Capture the cell that displays the provided text and extract its [x, y] central coordinate. 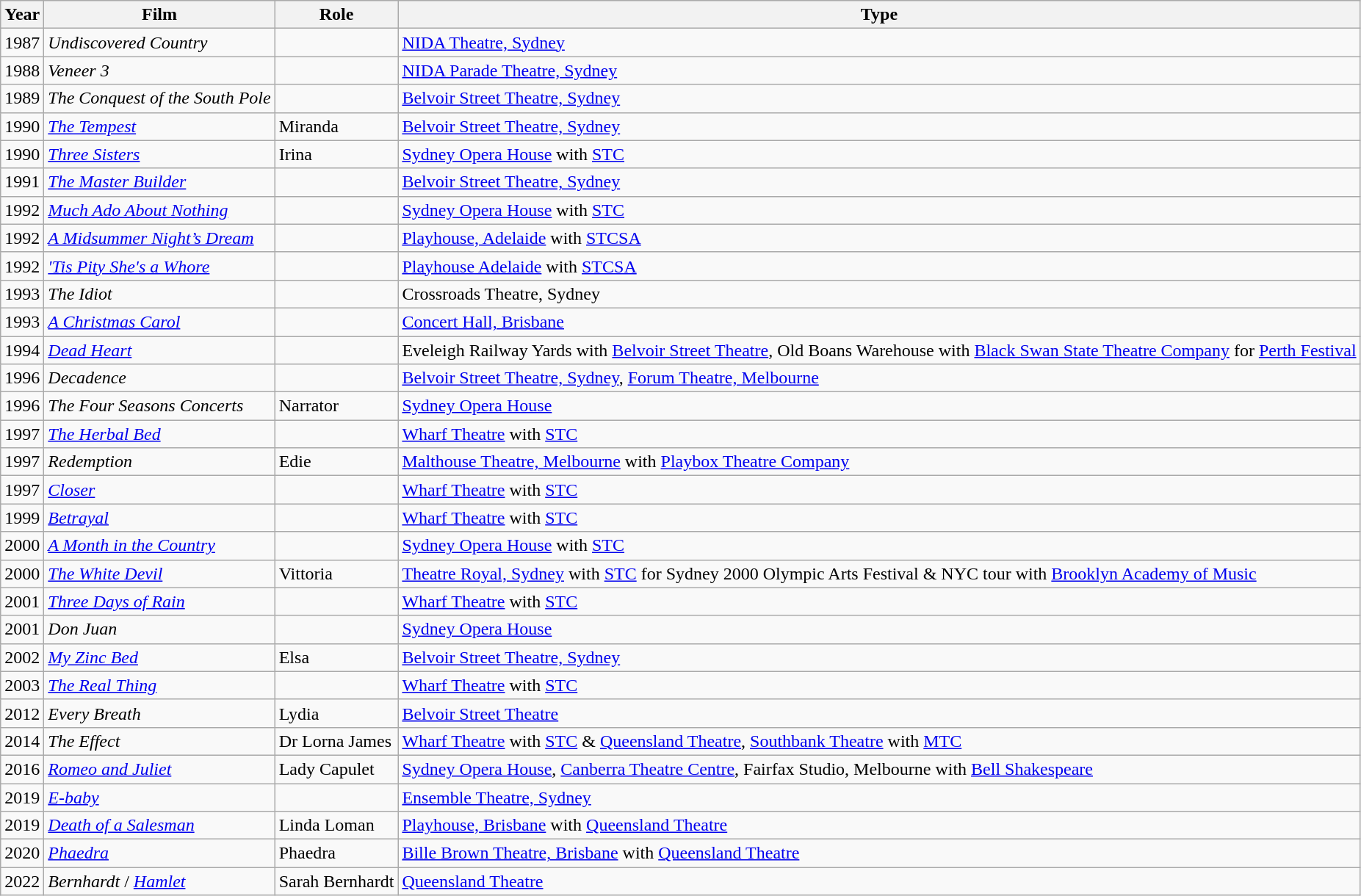
2020 [22, 853]
Film [159, 15]
NIDA Theatre, Sydney [879, 43]
Belvoir Street Theatre [879, 713]
Undiscovered Country [159, 43]
The Real Thing [159, 685]
Eveleigh Railway Yards with Belvoir Street Theatre, Old Boans Warehouse with Black Swan State Theatre Company for Perth Festival [879, 350]
E-baby [159, 797]
Malthouse Theatre, Melbourne with Playbox Theatre Company [879, 462]
Ensemble Theatre, Sydney [879, 797]
The Herbal Bed [159, 434]
Don Juan [159, 629]
A Midsummer Night’s Dream [159, 238]
Closer [159, 490]
My Zinc Bed [159, 657]
Playhouse, Adelaide with STCSA [879, 238]
Decadence [159, 378]
Year [22, 15]
Every Breath [159, 713]
2022 [22, 881]
2016 [22, 769]
1994 [22, 350]
Vittoria [336, 574]
Playhouse Adelaide with STCSA [879, 266]
Veneer 3 [159, 71]
Betrayal [159, 518]
Queensland Theatre [879, 881]
The White Devil [159, 574]
The Tempest [159, 126]
Miranda [336, 126]
2003 [22, 685]
Romeo and Juliet [159, 769]
Playhouse, Brisbane with Queensland Theatre [879, 825]
1999 [22, 518]
Elsa [336, 657]
1987 [22, 43]
Wharf Theatre with STC & Queensland Theatre, Southbank Theatre with MTC [879, 741]
Dr Lorna James [336, 741]
Crossroads Theatre, Sydney [879, 294]
1991 [22, 182]
Three Sisters [159, 154]
Three Days of Rain [159, 601]
1989 [22, 98]
Much Ado About Nothing [159, 210]
Death of a Salesman [159, 825]
The Master Builder [159, 182]
Role [336, 15]
Bernhardt / Hamlet [159, 881]
Edie [336, 462]
Belvoir Street Theatre, Sydney, Forum Theatre, Melbourne [879, 378]
A Month in the Country [159, 546]
1988 [22, 71]
Lydia [336, 713]
Narrator [336, 406]
NIDA Parade Theatre, Sydney [879, 71]
Linda Loman [336, 825]
A Christmas Carol [159, 322]
2014 [22, 741]
The Four Seasons Concerts [159, 406]
Sydney Opera House, Canberra Theatre Centre, Fairfax Studio, Melbourne with Bell Shakespeare [879, 769]
'Tis Pity She's a Whore [159, 266]
Sarah Bernhardt [336, 881]
The Effect [159, 741]
2012 [22, 713]
Irina [336, 154]
Type [879, 15]
Lady Capulet [336, 769]
Concert Hall, Brisbane [879, 322]
The Idiot [159, 294]
2002 [22, 657]
Bille Brown Theatre, Brisbane with Queensland Theatre [879, 853]
Dead Heart [159, 350]
The Conquest of the South Pole [159, 98]
Theatre Royal, Sydney with STC for Sydney 2000 Olympic Arts Festival & NYC tour with Brooklyn Academy of Music [879, 574]
Redemption [159, 462]
